Extract the [x, y] coordinate from the center of the cell holding the provided text.  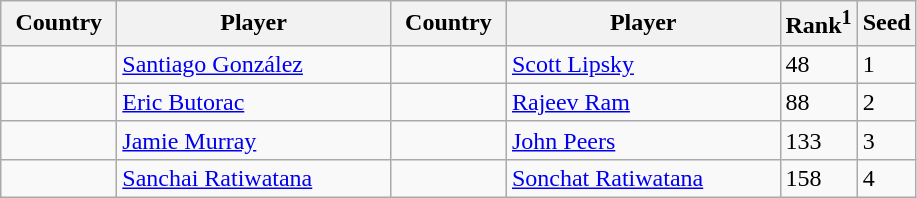
Sonchat Ratiwatana [643, 178]
88 [818, 102]
2 [886, 102]
158 [818, 178]
Rajeev Ram [643, 102]
1 [886, 64]
3 [886, 140]
Santiago González [254, 64]
4 [886, 178]
Jamie Murray [254, 140]
Eric Butorac [254, 102]
Sanchai Ratiwatana [254, 178]
Scott Lipsky [643, 64]
John Peers [643, 140]
133 [818, 140]
Rank1 [818, 24]
Seed [886, 24]
48 [818, 64]
